Identify which cell holds the provided text, then report its (X, Y) central coordinate. 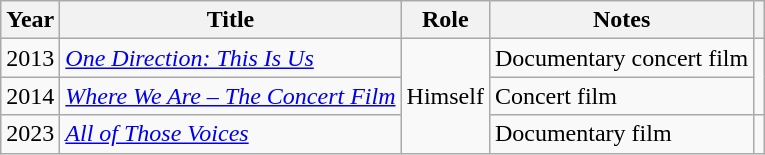
2014 (30, 96)
2013 (30, 58)
2023 (30, 134)
Year (30, 20)
Concert film (621, 96)
Documentary film (621, 134)
Notes (621, 20)
Himself (445, 96)
All of Those Voices (230, 134)
Where We Are – The Concert Film (230, 96)
Title (230, 20)
Role (445, 20)
One Direction: This Is Us (230, 58)
Documentary concert film (621, 58)
